Return the [X, Y] coordinate for the center point of the cell that contains the specified text.  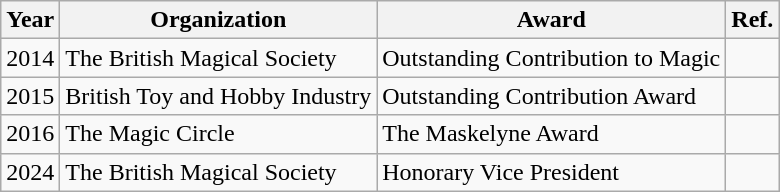
2016 [30, 134]
Outstanding Contribution Award [552, 96]
Award [552, 20]
Ref. [752, 20]
British Toy and Hobby Industry [218, 96]
2015 [30, 96]
2024 [30, 172]
The Maskelyne Award [552, 134]
The Magic Circle [218, 134]
Year [30, 20]
Honorary Vice President [552, 172]
Organization [218, 20]
2014 [30, 58]
Outstanding Contribution to Magic [552, 58]
